Pinpoint the cell where the given text exists, returning its (X, Y) midpoint coordinate. 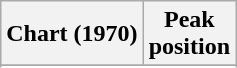
Chart (1970) (72, 34)
Peak position (189, 34)
